Output the [x, y] coordinate of the center of the cell containing the given text.  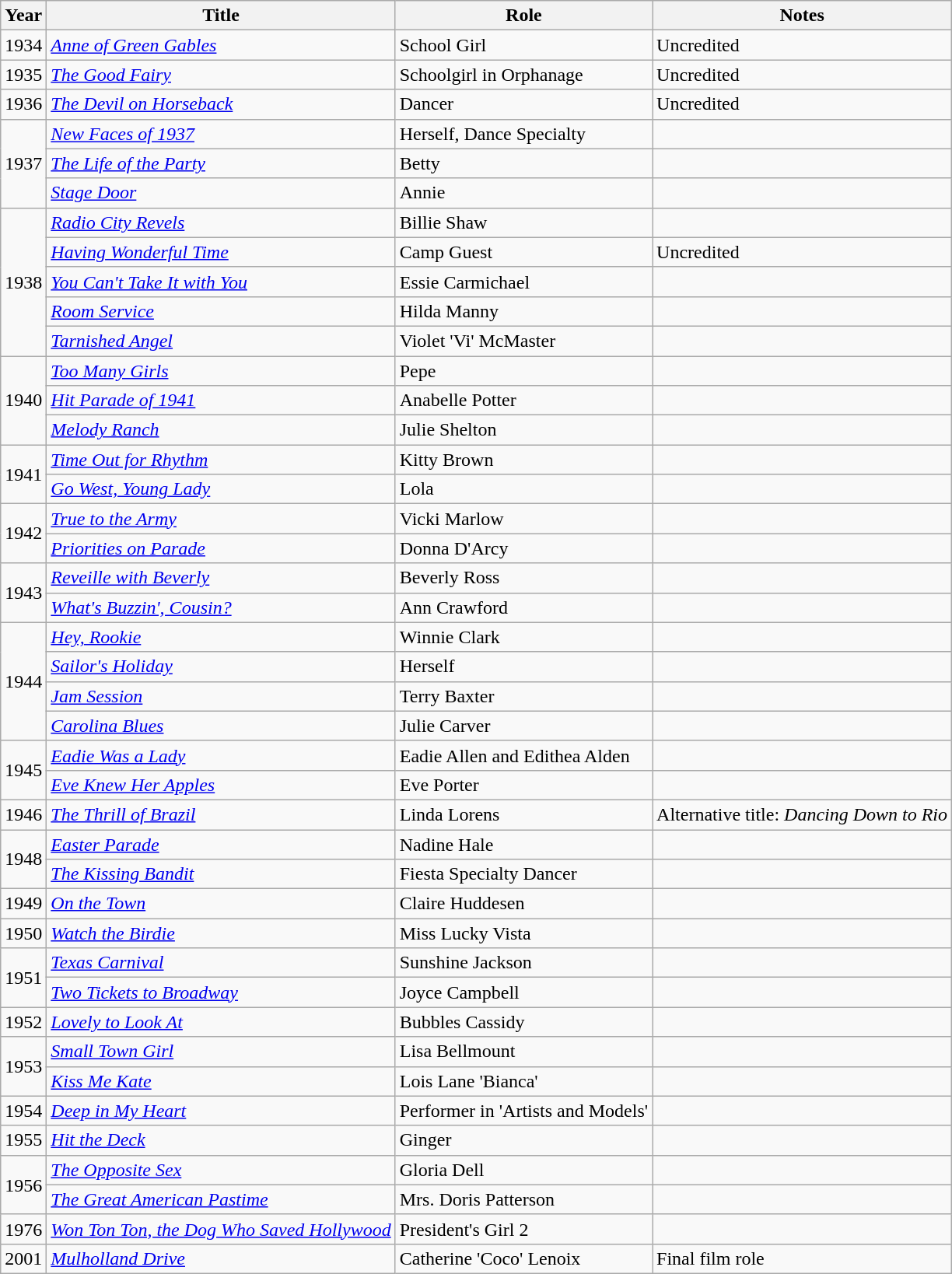
Jam Session [221, 696]
Too Many Girls [221, 371]
New Faces of 1937 [221, 134]
Vicki Marlow [523, 519]
Betty [523, 163]
1954 [23, 1111]
Deep in My Heart [221, 1111]
1940 [23, 401]
Role [523, 16]
Room Service [221, 311]
Lovely to Look At [221, 1022]
Eadie Allen and Edithea Alden [523, 755]
Hey, Rookie [221, 637]
Herself, Dance Specialty [523, 134]
Reveille with Beverly [221, 578]
1948 [23, 859]
Ann Crawford [523, 607]
Alternative title: Dancing Down to Rio [803, 814]
What's Buzzin', Cousin? [221, 607]
School Girl [523, 45]
Hit Parade of 1941 [221, 401]
1950 [23, 933]
Anne of Green Gables [221, 45]
Gloria Dell [523, 1170]
Eadie Was a Lady [221, 755]
Annie [523, 193]
True to the Army [221, 519]
2001 [23, 1258]
Bubbles Cassidy [523, 1022]
Linda Lorens [523, 814]
Mrs. Doris Patterson [523, 1199]
President's Girl 2 [523, 1229]
Tarnished Angel [221, 341]
Camp Guest [523, 252]
Herself [523, 667]
Lisa Bellmount [523, 1052]
Sunshine Jackson [523, 963]
Winnie Clark [523, 637]
Title [221, 16]
Priorities on Parade [221, 548]
Miss Lucky Vista [523, 933]
Eve Knew Her Apples [221, 785]
Eve Porter [523, 785]
1953 [23, 1066]
Lois Lane 'Bianca' [523, 1081]
1944 [23, 681]
Notes [803, 16]
Joyce Campbell [523, 992]
Anabelle Potter [523, 401]
The Good Fairy [221, 75]
Stage Door [221, 193]
The Thrill of Brazil [221, 814]
The Life of the Party [221, 163]
1955 [23, 1140]
Easter Parade [221, 844]
The Devil on Horseback [221, 104]
Two Tickets to Broadway [221, 992]
Julie Shelton [523, 430]
Nadine Hale [523, 844]
1949 [23, 904]
Hit the Deck [221, 1140]
Watch the Birdie [221, 933]
Donna D'Arcy [523, 548]
Carolina Blues [221, 726]
Hilda Manny [523, 311]
1937 [23, 163]
1945 [23, 770]
Pepe [523, 371]
Texas Carnival [221, 963]
Having Wonderful Time [221, 252]
Lola [523, 489]
Terry Baxter [523, 696]
Schoolgirl in Orphanage [523, 75]
1938 [23, 282]
Fiesta Specialty Dancer [523, 874]
Catherine 'Coco' Lenoix [523, 1258]
Radio City Revels [221, 222]
The Kissing Bandit [221, 874]
1956 [23, 1185]
You Can't Take It with You [221, 282]
Dancer [523, 104]
Claire Huddesen [523, 904]
Year [23, 16]
1942 [23, 534]
1934 [23, 45]
Essie Carmichael [523, 282]
1935 [23, 75]
Go West, Young Lady [221, 489]
Violet 'Vi' McMaster [523, 341]
1976 [23, 1229]
Sailor's Holiday [221, 667]
Beverly Ross [523, 578]
Kitty Brown [523, 460]
Kiss Me Kate [221, 1081]
Small Town Girl [221, 1052]
1941 [23, 474]
Melody Ranch [221, 430]
1946 [23, 814]
Ginger [523, 1140]
1936 [23, 104]
Mulholland Drive [221, 1258]
Billie Shaw [523, 222]
1952 [23, 1022]
Performer in 'Artists and Models' [523, 1111]
Won Ton Ton, the Dog Who Saved Hollywood [221, 1229]
Time Out for Rhythm [221, 460]
Final film role [803, 1258]
1943 [23, 593]
On the Town [221, 904]
Julie Carver [523, 726]
1951 [23, 978]
The Opposite Sex [221, 1170]
The Great American Pastime [221, 1199]
